Output the (X, Y) coordinate of the center of the cell containing the given text.  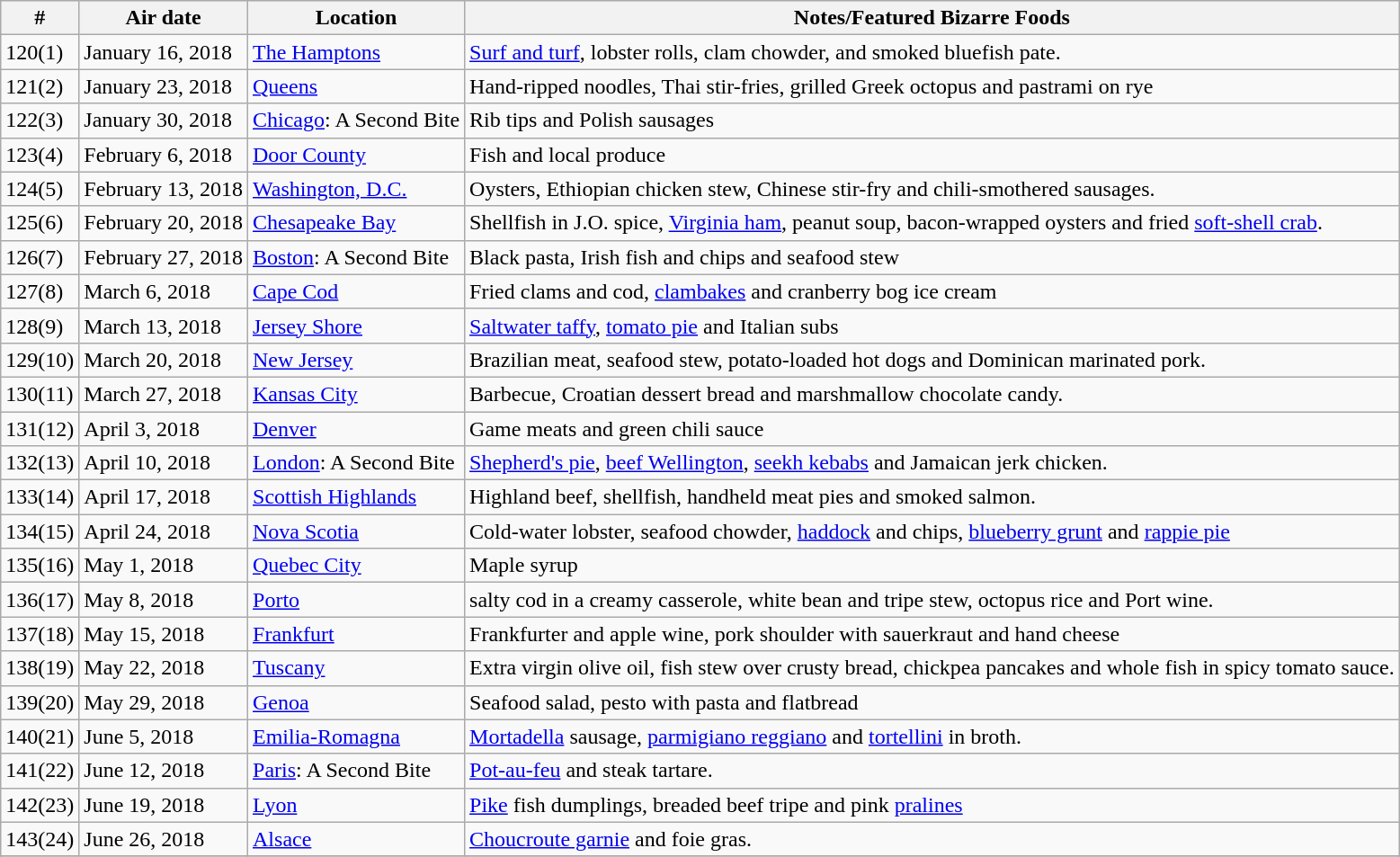
Chesapeake Bay (356, 223)
Cape Cod (356, 291)
Mortadella sausage, parmigiano reggiano and tortellini in broth. (932, 736)
June 12, 2018 (164, 771)
Choucroute garnie and foie gras. (932, 839)
April 24, 2018 (164, 531)
March 20, 2018 (164, 360)
Nova Scotia (356, 531)
136(17) (40, 600)
February 13, 2018 (164, 189)
128(9) (40, 326)
Hand-ripped noodles, Thai stir-fries, grilled Greek octopus and pastrami on rye (932, 86)
The Hamptons (356, 52)
124(5) (40, 189)
salty cod in a creamy casserole, white bean and tripe stew, octopus rice and Port wine. (932, 600)
March 13, 2018 (164, 326)
April 3, 2018 (164, 429)
# (40, 18)
Shepherd's pie, beef Wellington, seekh kebabs and Jamaican jerk chicken. (932, 463)
Location (356, 18)
Surf and turf, lobster rolls, clam chowder, and smoked bluefish pate. (932, 52)
April 17, 2018 (164, 497)
135(16) (40, 566)
120(1) (40, 52)
May 1, 2018 (164, 566)
Tuscany (356, 668)
132(13) (40, 463)
131(12) (40, 429)
April 10, 2018 (164, 463)
Fried clams and cod, clambakes and cranberry bog ice cream (932, 291)
January 16, 2018 (164, 52)
Pike fish dumplings, breaded beef tripe and pink pralines (932, 805)
Air date (164, 18)
127(8) (40, 291)
Rib tips and Polish sausages (932, 121)
March 27, 2018 (164, 394)
Jersey Shore (356, 326)
June 5, 2018 (164, 736)
May 22, 2018 (164, 668)
Chicago: A Second Bite (356, 121)
Fish and local produce (932, 155)
Alsace (356, 839)
January 30, 2018 (164, 121)
125(6) (40, 223)
February 6, 2018 (164, 155)
Barbecue, Croatian dessert bread and marshmallow chocolate candy. (932, 394)
London: A Second Bite (356, 463)
Washington, D.C. (356, 189)
140(21) (40, 736)
Door County (356, 155)
Black pasta, Irish fish and chips and seafood stew (932, 257)
Highland beef, shellfish, handheld meat pies and smoked salmon. (932, 497)
123(4) (40, 155)
130(11) (40, 394)
Extra virgin olive oil, fish stew over crusty bread, chickpea pancakes and whole fish in spicy tomato sauce. (932, 668)
New Jersey (356, 360)
Notes/Featured Bizarre Foods (932, 18)
Denver (356, 429)
Frankfurter and apple wine, pork shoulder with sauerkraut and hand cheese (932, 634)
January 23, 2018 (164, 86)
Quebec City (356, 566)
Queens (356, 86)
June 19, 2018 (164, 805)
142(23) (40, 805)
139(20) (40, 702)
133(14) (40, 497)
134(15) (40, 531)
Game meats and green chili sauce (932, 429)
May 15, 2018 (164, 634)
May 8, 2018 (164, 600)
March 6, 2018 (164, 291)
Lyon (356, 805)
Porto (356, 600)
Seafood salad, pesto with pasta and flatbread (932, 702)
May 29, 2018 (164, 702)
Maple syrup (932, 566)
126(7) (40, 257)
Shellfish in J.O. spice, Virginia ham, peanut soup, bacon-wrapped oysters and fried soft-shell crab. (932, 223)
Oysters, Ethiopian chicken stew, Chinese stir-fry and chili-smothered sausages. (932, 189)
Boston: A Second Bite (356, 257)
143(24) (40, 839)
Frankfurt (356, 634)
137(18) (40, 634)
Cold-water lobster, seafood chowder, haddock and chips, blueberry grunt and rappie pie (932, 531)
138(19) (40, 668)
Emilia-Romagna (356, 736)
Pot-au-feu and steak tartare. (932, 771)
June 26, 2018 (164, 839)
February 27, 2018 (164, 257)
Kansas City (356, 394)
Scottish Highlands (356, 497)
Brazilian meat, seafood stew, potato-loaded hot dogs and Dominican marinated pork. (932, 360)
141(22) (40, 771)
121(2) (40, 86)
122(3) (40, 121)
Genoa (356, 702)
Saltwater taffy, tomato pie and Italian subs (932, 326)
February 20, 2018 (164, 223)
Paris: A Second Bite (356, 771)
129(10) (40, 360)
